Return the (X, Y) coordinate for the center point of the cell that contains the specified text.  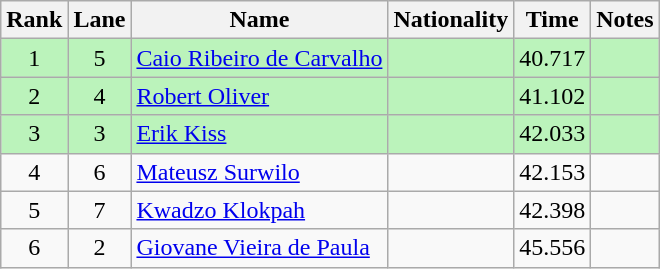
Kwadzo Klokpah (260, 210)
Lane (100, 20)
7 (100, 210)
Nationality (451, 20)
Name (260, 20)
Robert Oliver (260, 96)
42.153 (552, 172)
Mateusz Surwilo (260, 172)
45.556 (552, 248)
Caio Ribeiro de Carvalho (260, 58)
42.398 (552, 210)
Notes (625, 20)
Rank (34, 20)
40.717 (552, 58)
Time (552, 20)
Giovane Vieira de Paula (260, 248)
41.102 (552, 96)
Erik Kiss (260, 134)
42.033 (552, 134)
1 (34, 58)
